Provide the (x, y) coordinate of the cell's center where the given text is located.  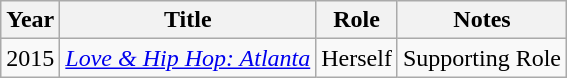
Herself (357, 58)
Supporting Role (482, 58)
2015 (30, 58)
Year (30, 20)
Love & Hip Hop: Atlanta (188, 58)
Role (357, 20)
Title (188, 20)
Notes (482, 20)
